Return [X, Y] of the center of cell containing provided text 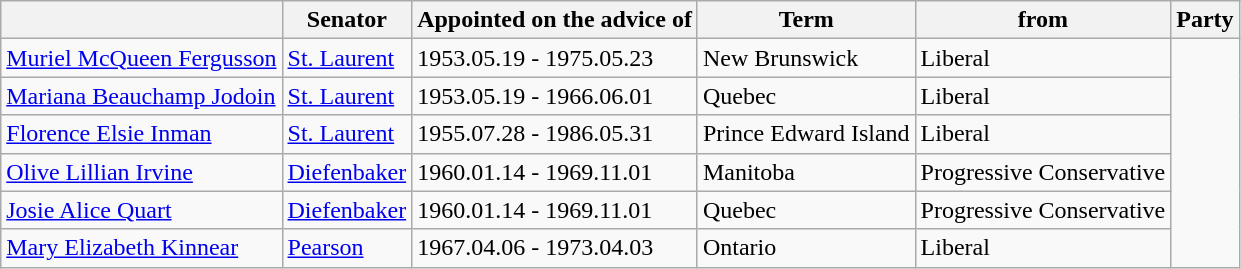
1953.05.19 - 1966.06.01 [555, 96]
Manitoba [806, 172]
Muriel McQueen Fergusson [142, 58]
Florence Elsie Inman [142, 134]
Pearson [347, 248]
Mariana Beauchamp Jodoin [142, 96]
Josie Alice Quart [142, 210]
Term [806, 20]
Olive Lillian Irvine [142, 172]
Party [1205, 20]
1967.04.06 - 1973.04.03 [555, 248]
from [1043, 20]
Ontario [806, 248]
1955.07.28 - 1986.05.31 [555, 134]
Appointed on the advice of [555, 20]
Prince Edward Island [806, 134]
New Brunswick [806, 58]
Senator [347, 20]
1953.05.19 - 1975.05.23 [555, 58]
Mary Elizabeth Kinnear [142, 248]
